Identify which cell holds the provided text, then report its [X, Y] central coordinate. 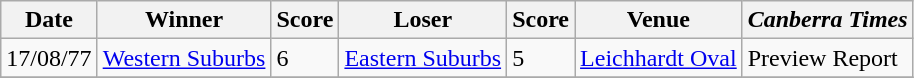
Venue [659, 20]
Eastern Suburbs [423, 58]
Winner [184, 20]
Date [49, 20]
6 [305, 58]
Loser [423, 20]
Canberra Times [828, 20]
17/08/77 [49, 58]
Preview Report [828, 58]
Leichhardt Oval [659, 58]
Western Suburbs [184, 58]
5 [541, 58]
